Locate the cell with the specified text and output its [x, y] center coordinate. 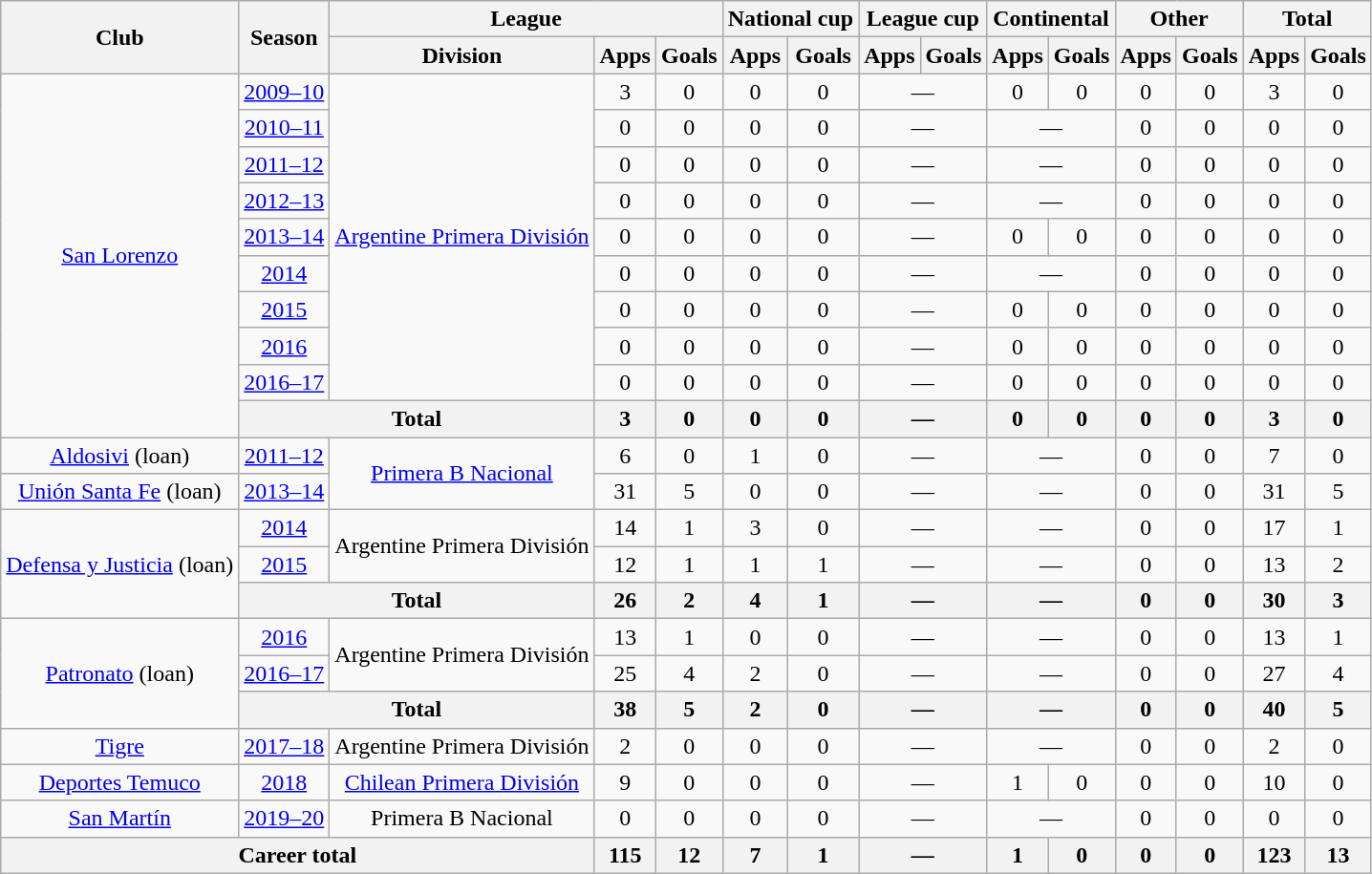
6 [625, 456]
17 [1274, 528]
2010–11 [285, 128]
2018 [285, 782]
25 [625, 673]
2012–13 [285, 201]
Division [462, 55]
30 [1274, 601]
Deportes Temuco [120, 782]
Defensa y Justicia (loan) [120, 565]
San Martín [120, 819]
26 [625, 601]
Aldosivi (loan) [120, 456]
Continental [1051, 19]
9 [625, 782]
Tigre [120, 746]
10 [1274, 782]
Career total [298, 855]
40 [1274, 710]
2017–18 [285, 746]
Unión Santa Fe (loan) [120, 492]
27 [1274, 673]
38 [625, 710]
Season [285, 37]
2009–10 [285, 92]
National cup [790, 19]
Club [120, 37]
Chilean Primera División [462, 782]
123 [1274, 855]
115 [625, 855]
San Lorenzo [120, 256]
2019–20 [285, 819]
Patronato (loan) [120, 673]
League cup [923, 19]
14 [625, 528]
Other [1179, 19]
League [525, 19]
